For the text-containing cell, return its midpoint in [x, y] coordinate format. 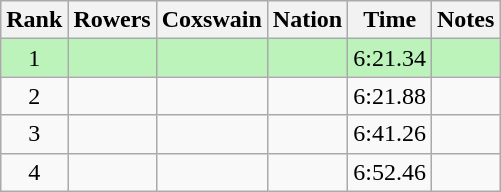
6:21.34 [390, 58]
Coxswain [212, 20]
1 [34, 58]
Rank [34, 20]
6:21.88 [390, 96]
6:41.26 [390, 134]
Time [390, 20]
6:52.46 [390, 172]
4 [34, 172]
2 [34, 96]
Rowers [112, 20]
Notes [465, 20]
3 [34, 134]
Nation [307, 20]
